Scan for the cell matching the given text and deliver its (X, Y) coordinate at center. 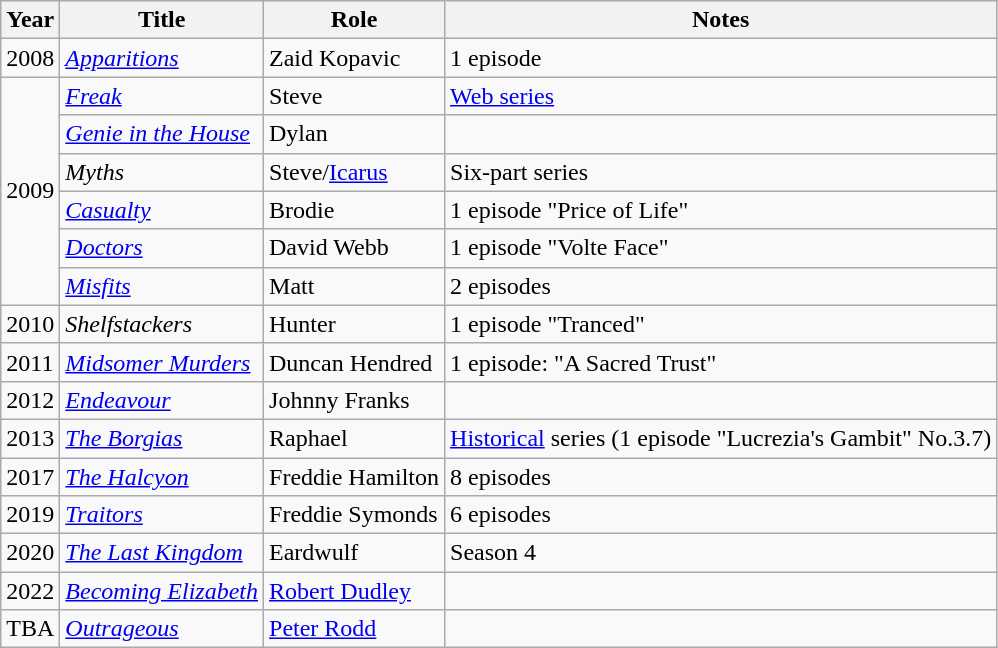
Matt (354, 286)
Title (162, 20)
2010 (30, 324)
Casualty (162, 210)
Midsomer Murders (162, 362)
Season 4 (721, 553)
Shelfstackers (162, 324)
Steve/Icarus (354, 172)
1 episode (721, 58)
Role (354, 20)
1 episode "Tranced" (721, 324)
Robert Dudley (354, 591)
David Webb (354, 248)
Misfits (162, 286)
Johnny Franks (354, 400)
2012 (30, 400)
Becoming Elizabeth (162, 591)
The Borgias (162, 438)
Notes (721, 20)
Freak (162, 96)
Myths (162, 172)
8 episodes (721, 477)
Genie in the House (162, 134)
Historical series (1 episode "Lucrezia's Gambit" No.3.7) (721, 438)
Web series (721, 96)
Six-part series (721, 172)
Hunter (354, 324)
2019 (30, 515)
Year (30, 20)
Dylan (354, 134)
2 episodes (721, 286)
6 episodes (721, 515)
2022 (30, 591)
Raphael (354, 438)
2009 (30, 191)
Apparitions (162, 58)
1 episode: "A Sacred Trust" (721, 362)
2013 (30, 438)
Peter Rodd (354, 629)
Zaid Kopavic (354, 58)
The Last Kingdom (162, 553)
The Halcyon (162, 477)
1 episode "Price of Life" (721, 210)
Endeavour (162, 400)
2017 (30, 477)
Doctors (162, 248)
Brodie (354, 210)
Outrageous (162, 629)
2011 (30, 362)
2020 (30, 553)
Freddie Symonds (354, 515)
Freddie Hamilton (354, 477)
1 episode "Volte Face" (721, 248)
Eardwulf (354, 553)
Steve (354, 96)
TBA (30, 629)
2008 (30, 58)
Traitors (162, 515)
Duncan Hendred (354, 362)
